Output the [x, y] coordinate of the center of the cell containing the given text.  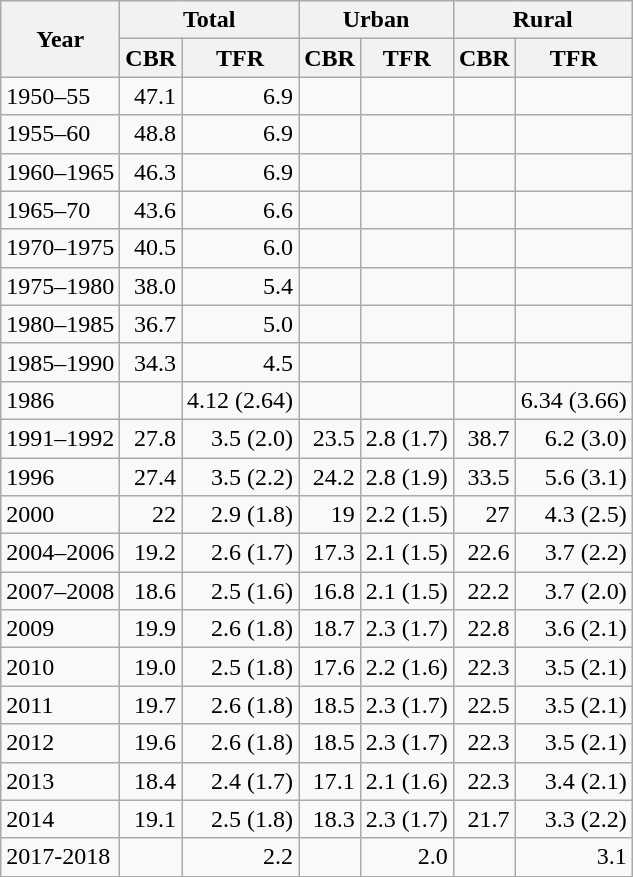
Urban [376, 20]
40.5 [151, 248]
23.5 [330, 438]
27.4 [151, 477]
17.3 [330, 553]
2.8 (1.9) [406, 477]
17.6 [330, 667]
46.3 [151, 172]
2.2 (1.5) [406, 515]
2007–2008 [60, 591]
5.0 [240, 324]
2009 [60, 629]
2.6 (1.7) [240, 553]
3.5 (2.2) [240, 477]
2004–2006 [60, 553]
4.5 [240, 362]
19.7 [151, 705]
3.3 (2.2) [574, 819]
19.6 [151, 743]
22.2 [484, 591]
Year [60, 39]
38.7 [484, 438]
36.7 [151, 324]
27.8 [151, 438]
2011 [60, 705]
2.5 (1.6) [240, 591]
27 [484, 515]
2.9 (1.8) [240, 515]
5.6 (3.1) [574, 477]
48.8 [151, 134]
1985–1990 [60, 362]
47.1 [151, 96]
19.0 [151, 667]
19.9 [151, 629]
19.2 [151, 553]
6.34 (3.66) [574, 400]
22.8 [484, 629]
6.2 (3.0) [574, 438]
3.7 (2.2) [574, 553]
33.5 [484, 477]
2000 [60, 515]
2.2 (1.6) [406, 667]
3.7 (2.0) [574, 591]
2.1 (1.6) [406, 781]
22 [151, 515]
Total [210, 20]
18.7 [330, 629]
18.4 [151, 781]
22.6 [484, 553]
34.3 [151, 362]
2010 [60, 667]
4.12 (2.64) [240, 400]
1960–1965 [60, 172]
3.6 (2.1) [574, 629]
24.2 [330, 477]
1965–70 [60, 210]
1950–55 [60, 96]
43.6 [151, 210]
2017-2018 [60, 857]
1980–1985 [60, 324]
2013 [60, 781]
1996 [60, 477]
17.1 [330, 781]
2.2 [240, 857]
1955–60 [60, 134]
21.7 [484, 819]
2012 [60, 743]
16.8 [330, 591]
3.1 [574, 857]
1991–1992 [60, 438]
19.1 [151, 819]
2.0 [406, 857]
3.4 (2.1) [574, 781]
19 [330, 515]
18.3 [330, 819]
6.6 [240, 210]
Rural [542, 20]
18.6 [151, 591]
5.4 [240, 286]
38.0 [151, 286]
2014 [60, 819]
1986 [60, 400]
2.4 (1.7) [240, 781]
2.8 (1.7) [406, 438]
22.5 [484, 705]
1975–1980 [60, 286]
3.5 (2.0) [240, 438]
4.3 (2.5) [574, 515]
6.0 [240, 248]
1970–1975 [60, 248]
